Determine the (x, y) coordinate at the center of the cell enclosing the given text.  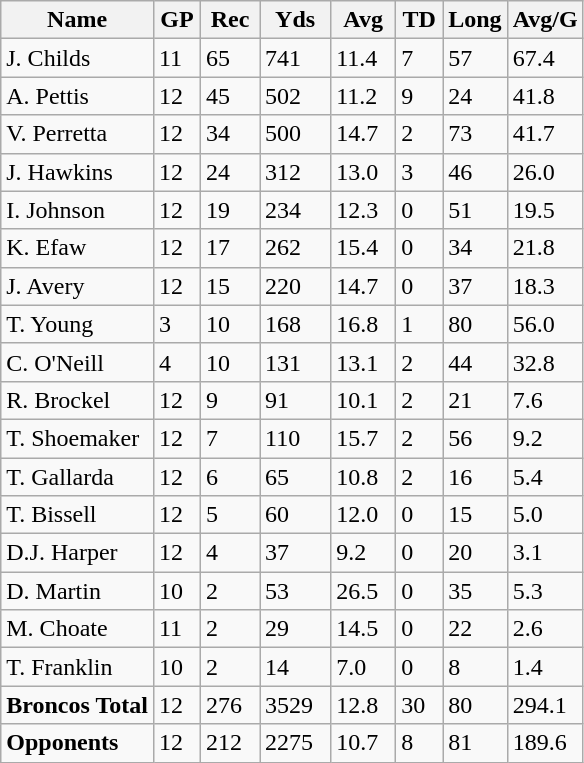
41.7 (545, 134)
131 (296, 362)
10.1 (364, 400)
J. Childs (78, 58)
15.4 (364, 248)
51 (475, 210)
TD (420, 20)
3.1 (545, 553)
A. Pettis (78, 96)
16.8 (364, 324)
20 (475, 553)
35 (475, 591)
32.8 (545, 362)
D. Martin (78, 591)
234 (296, 210)
67.4 (545, 58)
14.5 (364, 629)
C. O'Neill (78, 362)
3529 (296, 705)
V. Perretta (78, 134)
1.4 (545, 667)
14 (296, 667)
5.0 (545, 515)
56 (475, 438)
212 (230, 743)
T. Shoemaker (78, 438)
GP (176, 20)
16 (475, 477)
R. Brockel (78, 400)
26.0 (545, 172)
15.7 (364, 438)
19 (230, 210)
11.2 (364, 96)
T. Young (78, 324)
J. Avery (78, 286)
276 (230, 705)
81 (475, 743)
110 (296, 438)
60 (296, 515)
Avg (364, 20)
168 (296, 324)
T. Franklin (78, 667)
56.0 (545, 324)
13.0 (364, 172)
26.5 (364, 591)
10.7 (364, 743)
73 (475, 134)
6 (230, 477)
22 (475, 629)
189.6 (545, 743)
45 (230, 96)
2.6 (545, 629)
Broncos Total (78, 705)
12.3 (364, 210)
11.4 (364, 58)
5 (230, 515)
502 (296, 96)
17 (230, 248)
Yds (296, 20)
220 (296, 286)
30 (420, 705)
29 (296, 629)
57 (475, 58)
7.6 (545, 400)
Avg/G (545, 20)
312 (296, 172)
294.1 (545, 705)
I. Johnson (78, 210)
44 (475, 362)
7.0 (364, 667)
Long (475, 20)
T. Bissell (78, 515)
21.8 (545, 248)
5.3 (545, 591)
D.J. Harper (78, 553)
41.8 (545, 96)
Rec (230, 20)
Name (78, 20)
Opponents (78, 743)
10.8 (364, 477)
500 (296, 134)
741 (296, 58)
M. Choate (78, 629)
12.0 (364, 515)
1 (420, 324)
18.3 (545, 286)
K. Efaw (78, 248)
2275 (296, 743)
262 (296, 248)
T. Gallarda (78, 477)
46 (475, 172)
21 (475, 400)
5.4 (545, 477)
J. Hawkins (78, 172)
13.1 (364, 362)
12.8 (364, 705)
53 (296, 591)
19.5 (545, 210)
91 (296, 400)
